From the cell containing the given text, extract its center point as [x, y] coordinate. 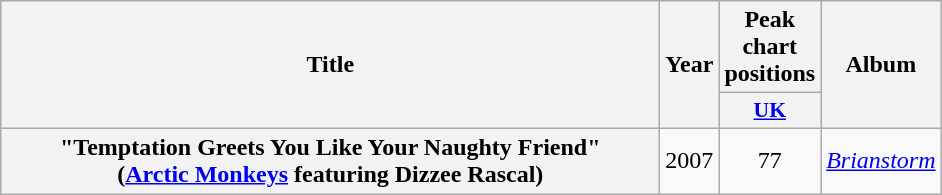
Title [330, 65]
"Temptation Greets You Like Your Naughty Friend"(Arctic Monkeys featuring Dizzee Rascal) [330, 160]
2007 [690, 160]
Brianstorm [881, 160]
Year [690, 65]
Peak chart positions [770, 47]
UK [770, 111]
Album [881, 65]
77 [770, 160]
